Pinpoint the cell where the given text exists, returning its [x, y] midpoint coordinate. 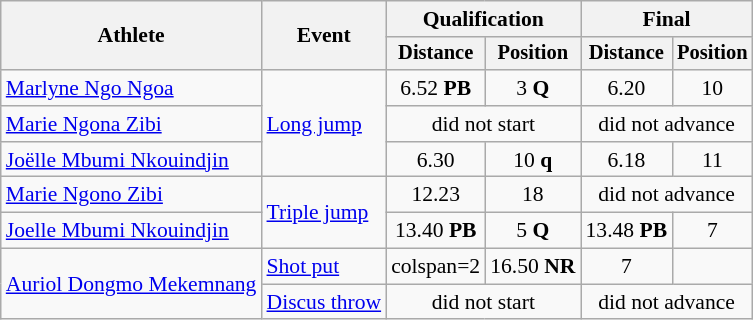
Marlyne Ngo Ngoa [132, 88]
Discus throw [324, 302]
Event [324, 36]
Shot put [324, 267]
6.20 [626, 88]
Athlete [132, 36]
13.40 PB [436, 231]
colspan=2 [436, 267]
Triple jump [324, 212]
Qualification [483, 19]
Joëlle Mbumi Nkouindjin [132, 160]
18 [532, 195]
Final [666, 19]
Joelle Mbumi Nkouindjin [132, 231]
Marie Ngona Zibi [132, 124]
Auriol Dongmo Mekemnang [132, 284]
11 [712, 160]
3 Q [532, 88]
6.18 [626, 160]
5 Q [532, 231]
6.52 PB [436, 88]
10 [712, 88]
Marie Ngono Zibi [132, 195]
6.30 [436, 160]
13.48 PB [626, 231]
Long jump [324, 124]
12.23 [436, 195]
16.50 NR [532, 267]
10 q [532, 160]
